Pinpoint the cell where the given text exists, returning its [x, y] midpoint coordinate. 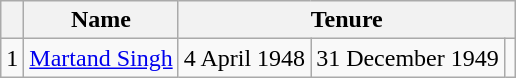
4 April 1948 [244, 58]
Martand Singh [101, 58]
Tenure [346, 20]
Name [101, 20]
31 December 1949 [408, 58]
1 [12, 58]
